Pinpoint the cell where the given text exists, returning its [x, y] midpoint coordinate. 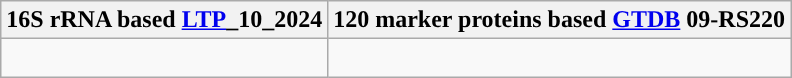
120 marker proteins based GTDB 09-RS220 [560, 20]
16S rRNA based LTP_10_2024 [164, 20]
